Extract the (x, y) coordinate from the center of the cell holding the provided text.  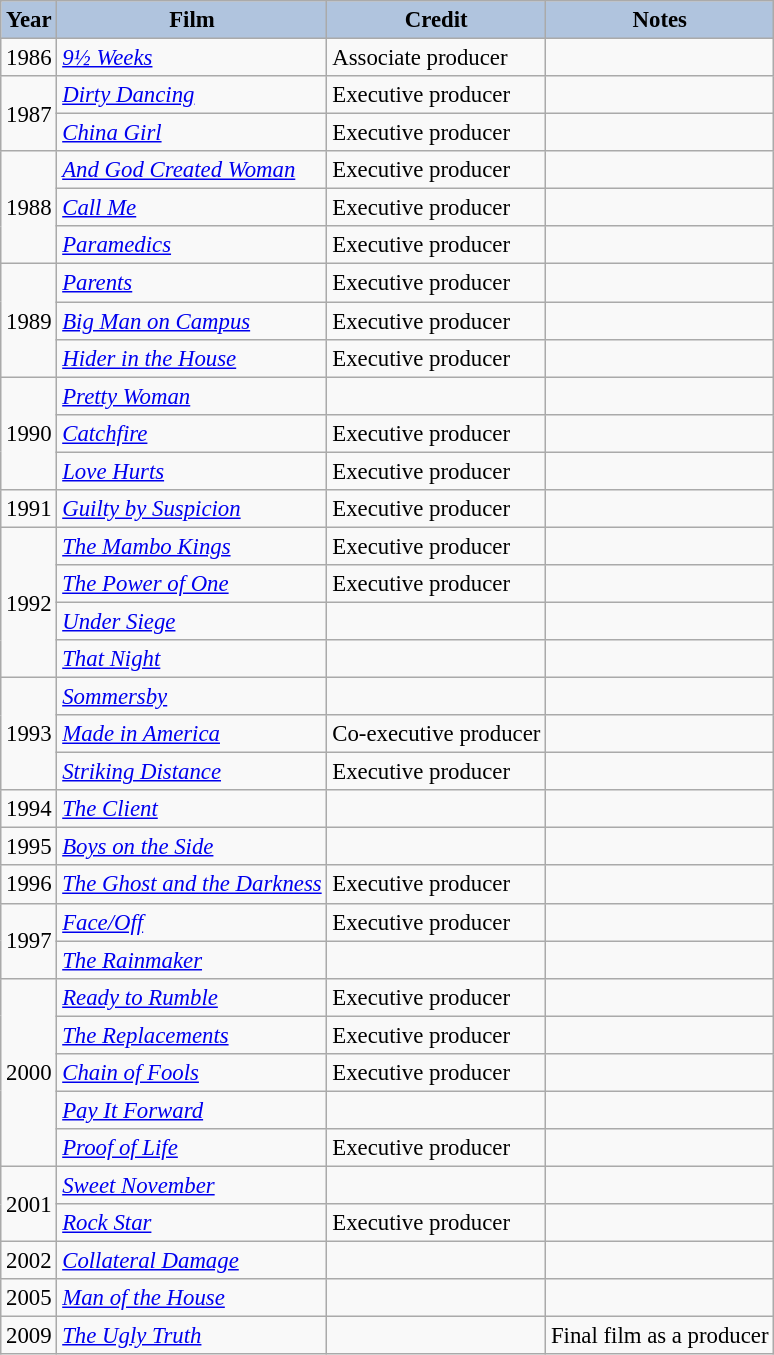
Notes (660, 20)
Dirty Dancing (192, 95)
1995 (29, 847)
1989 (29, 320)
Year (29, 20)
Pretty Woman (192, 396)
2009 (29, 1336)
9½ Weeks (192, 58)
Rock Star (192, 1223)
The Ugly Truth (192, 1336)
China Girl (192, 133)
Striking Distance (192, 772)
The Ghost and the Darkness (192, 885)
Paramedics (192, 245)
Big Man on Campus (192, 321)
The Power of One (192, 584)
1994 (29, 809)
1987 (29, 114)
1988 (29, 208)
1992 (29, 602)
Boys on the Side (192, 847)
2002 (29, 1261)
That Night (192, 659)
Under Siege (192, 621)
Associate producer (436, 58)
Guilty by Suspicion (192, 509)
Face/Off (192, 922)
1990 (29, 434)
Chain of Fools (192, 1073)
1997 (29, 940)
Co-executive producer (436, 734)
Credit (436, 20)
The Rainmaker (192, 960)
Collateral Damage (192, 1261)
Proof of Life (192, 1148)
Pay It Forward (192, 1110)
Sommersby (192, 697)
Ready to Rumble (192, 997)
Final film as a producer (660, 1336)
The Client (192, 809)
1993 (29, 734)
Man of the House (192, 1298)
2000 (29, 1072)
Love Hurts (192, 471)
Catchfire (192, 433)
The Mambo Kings (192, 546)
2005 (29, 1298)
Call Me (192, 208)
Hider in the House (192, 358)
1986 (29, 58)
2001 (29, 1204)
And God Created Woman (192, 170)
The Replacements (192, 1035)
Film (192, 20)
Sweet November (192, 1185)
1991 (29, 509)
Parents (192, 283)
1996 (29, 885)
Made in America (192, 734)
